For the text-containing cell, return its midpoint in [x, y] coordinate format. 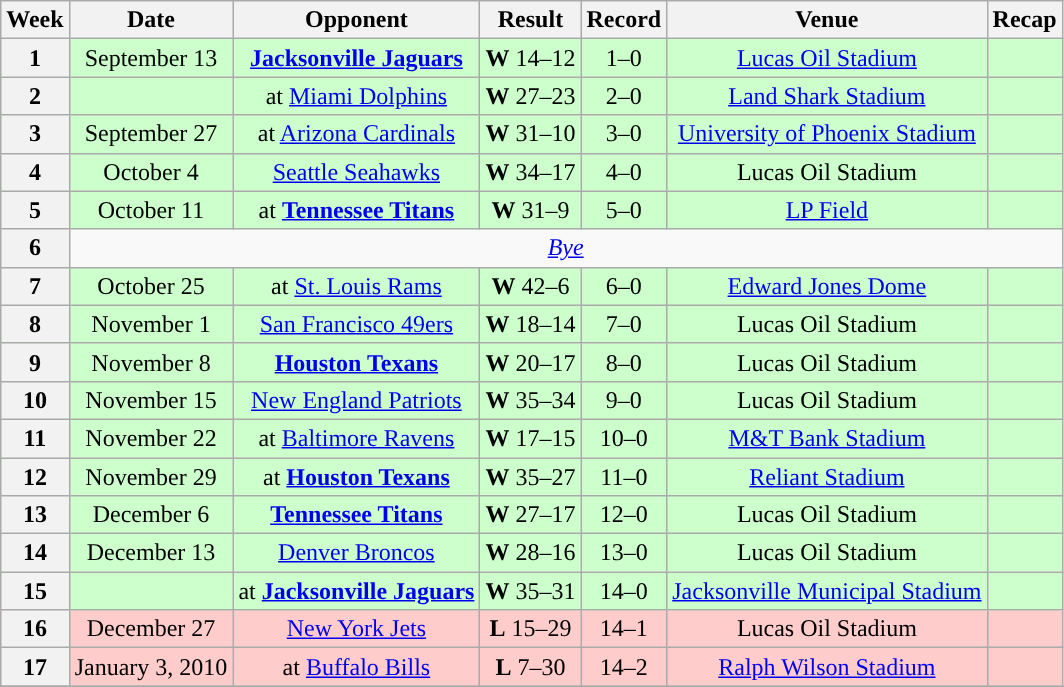
11 [35, 438]
October 4 [151, 172]
3–0 [624, 134]
2 [35, 96]
Bye [566, 248]
10 [35, 400]
17 [35, 667]
November 8 [151, 362]
Land Shark Stadium [827, 96]
Record [624, 20]
L 15–29 [530, 629]
W 35–27 [530, 477]
Jacksonville Jaguars [356, 58]
Houston Texans [356, 362]
W 27–17 [530, 515]
September 27 [151, 134]
Seattle Seahawks [356, 172]
13 [35, 515]
6–0 [624, 286]
at Baltimore Ravens [356, 438]
at St. Louis Rams [356, 286]
14–0 [624, 591]
Recap [1024, 20]
Result [530, 20]
14–2 [624, 667]
Tennessee Titans [356, 515]
7–0 [624, 324]
14 [35, 553]
October 25 [151, 286]
7 [35, 286]
1–0 [624, 58]
8–0 [624, 362]
W 14–12 [530, 58]
at Houston Texans [356, 477]
4–0 [624, 172]
W 20–17 [530, 362]
Edward Jones Dome [827, 286]
5–0 [624, 210]
Venue [827, 20]
15 [35, 591]
New England Patriots [356, 400]
at Arizona Cardinals [356, 134]
W 31–10 [530, 134]
8 [35, 324]
at Tennessee Titans [356, 210]
W 35–34 [530, 400]
6 [35, 248]
3 [35, 134]
at Buffalo Bills [356, 667]
L 7–30 [530, 667]
San Francisco 49ers [356, 324]
Ralph Wilson Stadium [827, 667]
University of Phoenix Stadium [827, 134]
12–0 [624, 515]
W 17–15 [530, 438]
November 1 [151, 324]
9 [35, 362]
December 27 [151, 629]
W 35–31 [530, 591]
W 18–14 [530, 324]
13–0 [624, 553]
Week [35, 20]
at Miami Dolphins [356, 96]
October 11 [151, 210]
9–0 [624, 400]
11–0 [624, 477]
1 [35, 58]
W 28–16 [530, 553]
January 3, 2010 [151, 667]
Denver Broncos [356, 553]
5 [35, 210]
W 34–17 [530, 172]
September 13 [151, 58]
Reliant Stadium [827, 477]
LP Field [827, 210]
New York Jets [356, 629]
4 [35, 172]
Date [151, 20]
November 22 [151, 438]
Jacksonville Municipal Stadium [827, 591]
Opponent [356, 20]
2–0 [624, 96]
November 29 [151, 477]
W 42–6 [530, 286]
10–0 [624, 438]
December 13 [151, 553]
W 31–9 [530, 210]
12 [35, 477]
November 15 [151, 400]
December 6 [151, 515]
14–1 [624, 629]
16 [35, 629]
W 27–23 [530, 96]
at Jacksonville Jaguars [356, 591]
M&T Bank Stadium [827, 438]
